Identify which cell holds the provided text, then report its (X, Y) central coordinate. 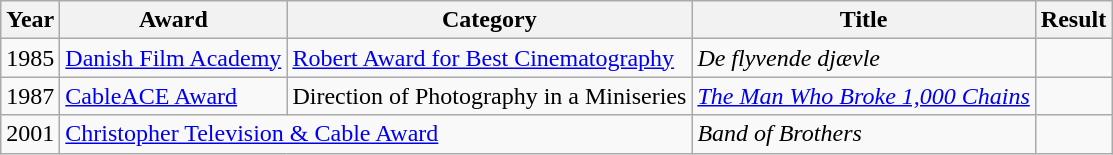
Robert Award for Best Cinematography (490, 58)
1985 (30, 58)
Result (1073, 20)
Band of Brothers (864, 134)
Award (174, 20)
CableACE Award (174, 96)
Category (490, 20)
Danish Film Academy (174, 58)
De flyvende djævle (864, 58)
Christopher Television & Cable Award (376, 134)
1987 (30, 96)
Year (30, 20)
The Man Who Broke 1,000 Chains (864, 96)
Title (864, 20)
Direction of Photography in a Miniseries (490, 96)
2001 (30, 134)
